Search for the cell housing the specified text and yield its (x, y) center coordinate. 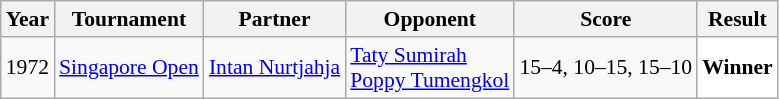
Year (28, 19)
Winner (738, 68)
15–4, 10–15, 15–10 (606, 68)
Tournament (129, 19)
Result (738, 19)
Taty Sumirah Poppy Tumengkol (430, 68)
1972 (28, 68)
Partner (274, 19)
Singapore Open (129, 68)
Score (606, 19)
Opponent (430, 19)
Intan Nurtjahja (274, 68)
